Return (x, y) of the center of cell containing provided text 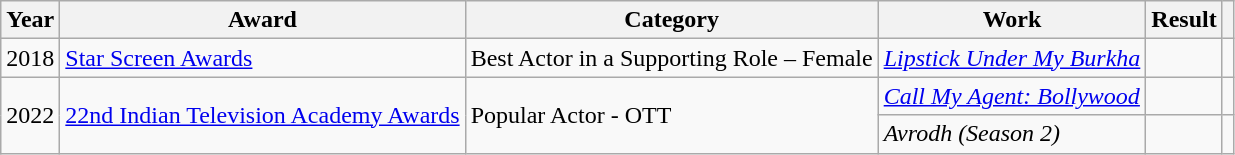
Popular Actor - OTT (672, 115)
Avrodh (Season 2) (1012, 134)
Call My Agent: Bollywood (1012, 96)
22nd Indian Television Academy Awards (262, 115)
Year (30, 20)
Lipstick Under My Burkha (1012, 58)
Award (262, 20)
Star Screen Awards (262, 58)
2018 (30, 58)
Best Actor in a Supporting Role – Female (672, 58)
Result (1184, 20)
Work (1012, 20)
2022 (30, 115)
Category (672, 20)
